Provide the (X, Y) coordinate of the cell's center where the given text is located.  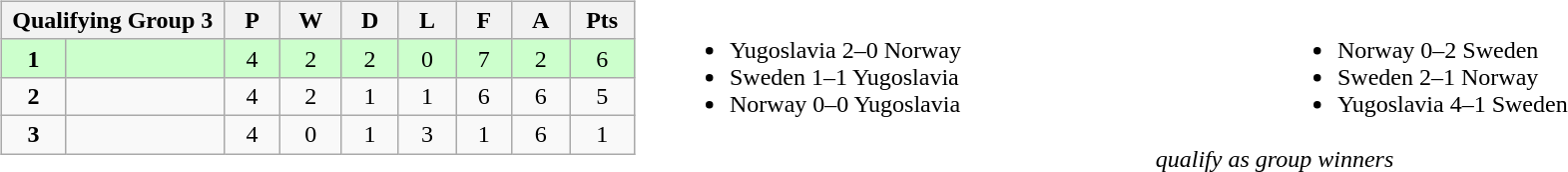
F (484, 20)
7 (484, 58)
D (370, 20)
W (311, 20)
5 (603, 96)
L (427, 20)
P (252, 20)
A (541, 20)
Qualifying Group 3 (112, 20)
Pts (603, 20)
